For the text-containing cell, return its midpoint in (x, y) coordinate format. 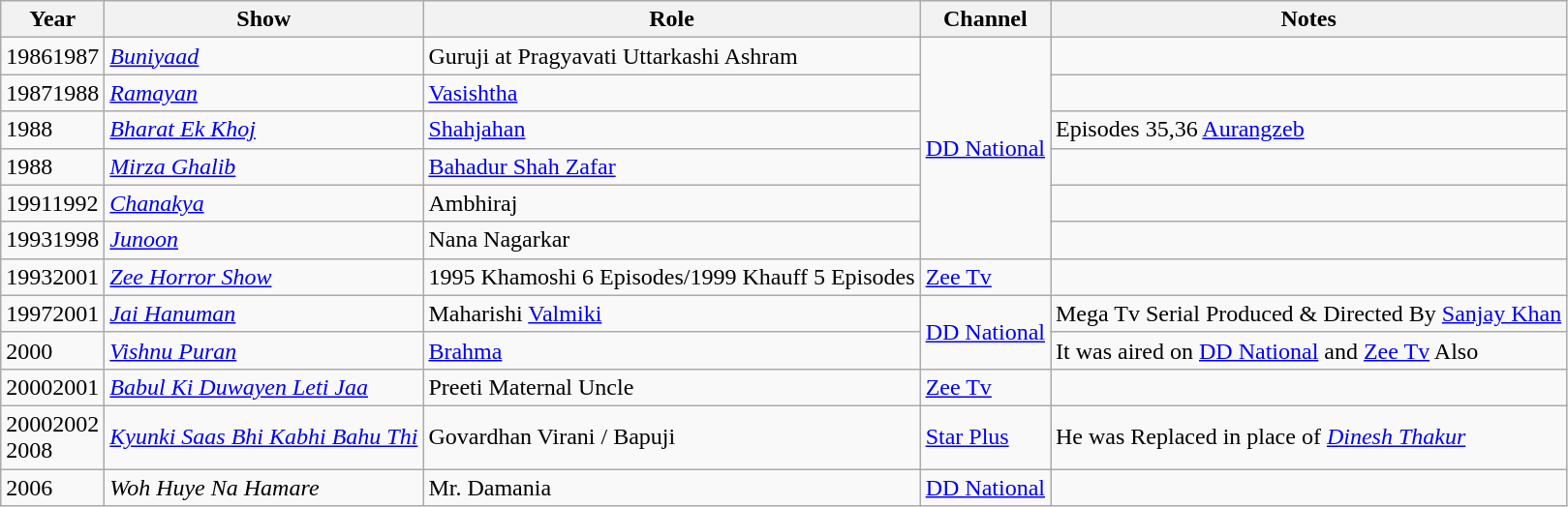
Channel (985, 19)
2006 (52, 487)
19871988 (52, 93)
Govardhan Virani / Bapuji (672, 437)
Brahma (672, 350)
Year (52, 19)
Jai Hanuman (263, 313)
Mirza Ghalib (263, 166)
It was aired on DD National and Zee Tv Also (1307, 350)
19972001 (52, 313)
Vasishtha (672, 93)
Vishnu Puran (263, 350)
Shahjahan (672, 130)
Notes (1307, 19)
Nana Nagarkar (672, 240)
Woh Huye Na Hamare (263, 487)
2000 (52, 350)
Show (263, 19)
19932001 (52, 277)
Guruji at Pragyavati Uttarkashi Ashram (672, 56)
Bahadur Shah Zafar (672, 166)
Buniyaad (263, 56)
Ramayan (263, 93)
Zee Horror Show (263, 277)
Preeti Maternal Uncle (672, 387)
19911992 (52, 203)
Star Plus (985, 437)
Role (672, 19)
200020022008 (52, 437)
Kyunki Saas Bhi Kabhi Bahu Thi (263, 437)
He was Replaced in place of Dinesh Thakur (1307, 437)
Chanakya (263, 203)
Ambhiraj (672, 203)
Junoon (263, 240)
Episodes 35,36 Aurangzeb (1307, 130)
Mr. Damania (672, 487)
19861987 (52, 56)
1995 Khamoshi 6 Episodes/1999 Khauff 5 Episodes (672, 277)
Mega Tv Serial Produced & Directed By Sanjay Khan (1307, 313)
20002001 (52, 387)
Bharat Ek Khoj (263, 130)
Babul Ki Duwayen Leti Jaa (263, 387)
Maharishi Valmiki (672, 313)
19931998 (52, 240)
